From the cell containing the given text, extract its center point as (X, Y) coordinate. 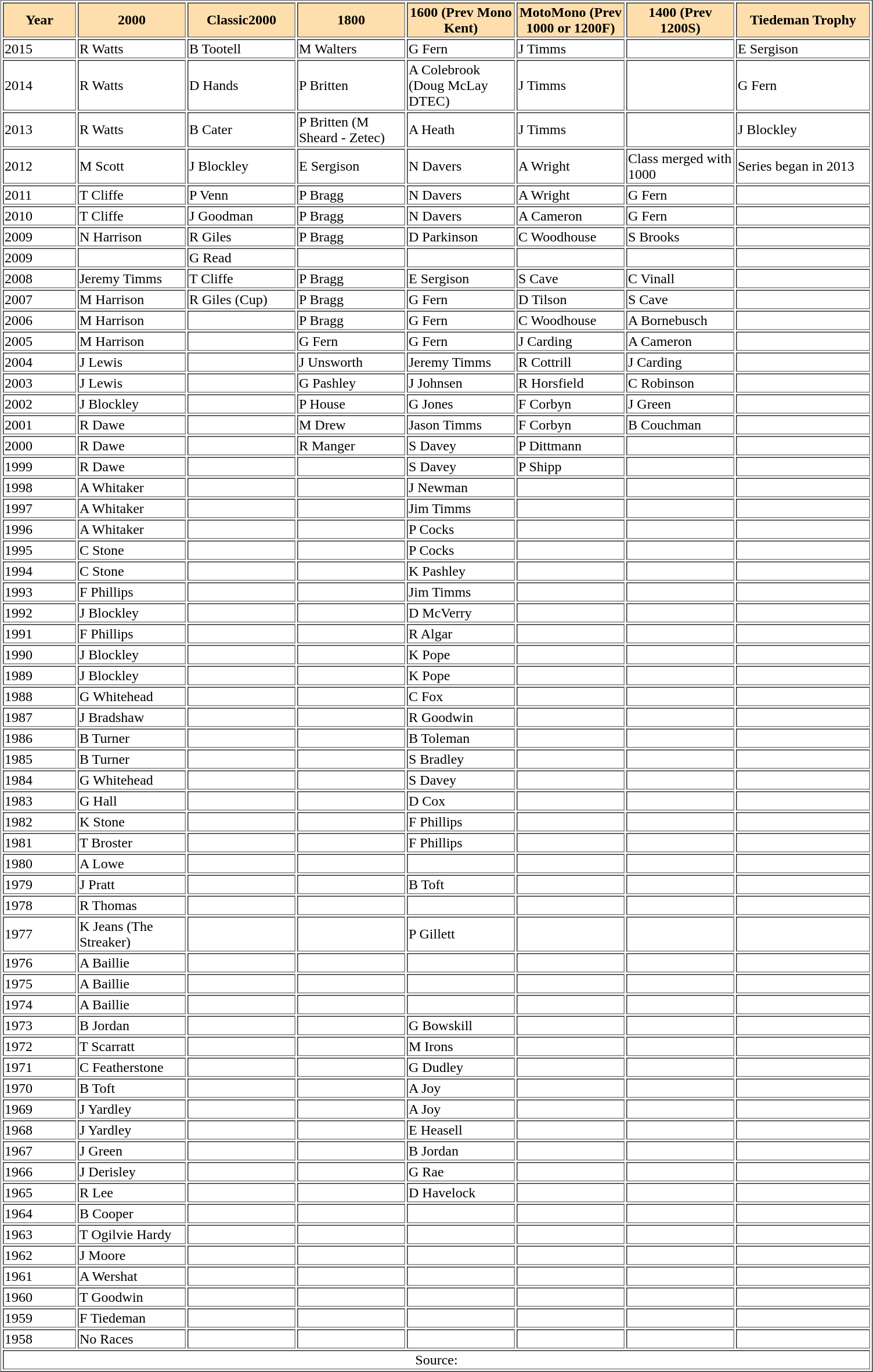
Jason Timms (461, 425)
2011 (39, 195)
J Johnsen (461, 383)
R Thomas (132, 905)
2004 (39, 362)
J Derisley (132, 1171)
1600 (Prev Mono Kent) (461, 20)
1994 (39, 571)
C Featherstone (132, 1067)
M Scott (132, 166)
1998 (39, 488)
1999 (39, 467)
1995 (39, 550)
1996 (39, 529)
J Unsworth (351, 362)
M Drew (351, 425)
1958 (39, 1338)
1960 (39, 1297)
R Horsfield (571, 383)
Series began in 2013 (803, 166)
A Colebrook (Doug McLay DTEC) (461, 86)
1961 (39, 1276)
1963 (39, 1234)
J Moore (132, 1255)
1981 (39, 843)
1993 (39, 592)
1968 (39, 1129)
G Hall (132, 801)
B Tootell (241, 49)
1966 (39, 1171)
K Jeans (The Streaker) (132, 934)
2013 (39, 130)
1962 (39, 1255)
R Algar (461, 634)
C Vinall (680, 279)
1984 (39, 780)
D Tilson (571, 299)
M Irons (461, 1046)
D Cox (461, 801)
1970 (39, 1088)
G Dudley (461, 1067)
2002 (39, 404)
R Lee (132, 1192)
J Goodman (241, 216)
F Tiedeman (132, 1317)
R Giles (Cup) (241, 299)
P Britten (351, 86)
D Parkinson (461, 237)
2006 (39, 320)
1977 (39, 934)
2007 (39, 299)
M Walters (351, 49)
K Pashley (461, 571)
Source: (436, 1359)
1997 (39, 508)
1959 (39, 1317)
P Venn (241, 195)
1982 (39, 822)
G Bowskill (461, 1025)
1991 (39, 634)
R Giles (241, 237)
T Goodwin (132, 1297)
S Brooks (680, 237)
1980 (39, 864)
1992 (39, 613)
P Shipp (571, 467)
D McVerry (461, 613)
1983 (39, 801)
D Havelock (461, 1192)
J Newman (461, 488)
1400 (Prev 1200S) (680, 20)
G Read (241, 258)
T Scarratt (132, 1046)
1964 (39, 1213)
1989 (39, 676)
T Broster (132, 843)
P Britten (M Sheard - Zetec) (351, 130)
C Fox (461, 696)
P House (351, 404)
1990 (39, 655)
J Pratt (132, 884)
D Hands (241, 86)
J Bradshaw (132, 717)
G Pashley (351, 383)
R Goodwin (461, 717)
R Manger (351, 446)
A Lowe (132, 864)
MotoMono (Prev 1000 or 1200F) (571, 20)
Classic2000 (241, 20)
R Cottrill (571, 362)
1979 (39, 884)
1972 (39, 1046)
Tiedeman Trophy (803, 20)
B Couchman (680, 425)
K Stone (132, 822)
2001 (39, 425)
2005 (39, 341)
P Gillett (461, 934)
1965 (39, 1192)
No Races (132, 1338)
B Cooper (132, 1213)
2008 (39, 279)
Class merged with 1000 (680, 166)
Year (39, 20)
1975 (39, 983)
1978 (39, 905)
B Cater (241, 130)
A Wershat (132, 1276)
T Ogilvie Hardy (132, 1234)
2003 (39, 383)
1976 (39, 962)
2010 (39, 216)
A Bornebusch (680, 320)
C Robinson (680, 383)
2012 (39, 166)
G Jones (461, 404)
S Bradley (461, 759)
1800 (351, 20)
1987 (39, 717)
B Toleman (461, 738)
1986 (39, 738)
1974 (39, 1004)
1971 (39, 1067)
A Heath (461, 130)
1985 (39, 759)
E Heasell (461, 1129)
2014 (39, 86)
1988 (39, 696)
2015 (39, 49)
G Rae (461, 1171)
N Harrison (132, 237)
1969 (39, 1109)
1973 (39, 1025)
P Dittmann (571, 446)
1967 (39, 1150)
